Return (X, Y) of the center of cell containing provided text 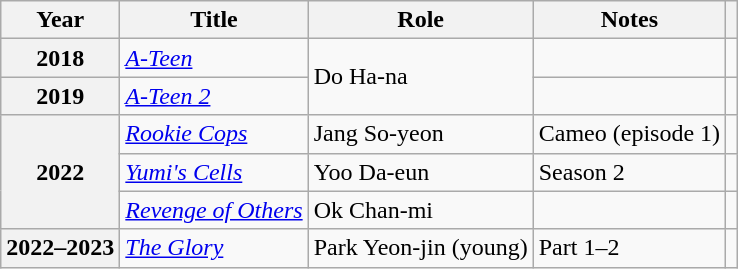
Title (214, 20)
Jang So-yeon (420, 134)
The Glory (214, 248)
A-Teen (214, 58)
Rookie Cops (214, 134)
2018 (60, 58)
Notes (629, 20)
Revenge of Others (214, 210)
A-Teen 2 (214, 96)
2022–2023 (60, 248)
Yumi's Cells (214, 172)
2022 (60, 172)
Role (420, 20)
Season 2 (629, 172)
Park Yeon-jin (young) (420, 248)
Part 1–2 (629, 248)
Yoo Da-eun (420, 172)
Ok Chan-mi (420, 210)
Cameo (episode 1) (629, 134)
Year (60, 20)
2019 (60, 96)
Do Ha-na (420, 77)
